Identify which cell holds the provided text, then report its (X, Y) central coordinate. 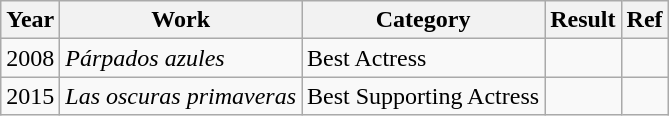
Category (424, 20)
Year (30, 20)
Las oscuras primaveras (181, 96)
Ref (644, 20)
Best Actress (424, 58)
2008 (30, 58)
Párpados azules (181, 58)
2015 (30, 96)
Work (181, 20)
Result (583, 20)
Best Supporting Actress (424, 96)
